Capture the cell that displays the provided text and extract its (x, y) central coordinate. 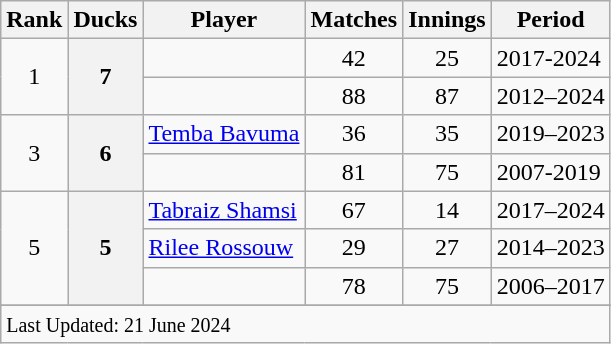
Rank (34, 20)
2007-2019 (550, 172)
Matches (354, 20)
35 (447, 134)
67 (354, 210)
81 (354, 172)
Temba Bavuma (224, 134)
25 (447, 58)
Tabraiz Shamsi (224, 210)
Player (224, 20)
27 (447, 248)
2006–2017 (550, 286)
Last Updated: 21 June 2024 (306, 324)
Period (550, 20)
2017-2024 (550, 58)
Ducks (106, 20)
2014–2023 (550, 248)
7 (106, 77)
2019–2023 (550, 134)
3 (34, 153)
14 (447, 210)
2012–2024 (550, 96)
Rilee Rossouw (224, 248)
36 (354, 134)
1 (34, 77)
2017–2024 (550, 210)
88 (354, 96)
78 (354, 286)
Innings (447, 20)
6 (106, 153)
42 (354, 58)
29 (354, 248)
87 (447, 96)
